From the cell containing the given text, extract its center point as (x, y) coordinate. 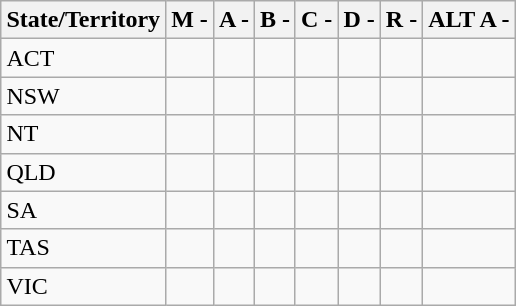
QLD (84, 172)
M - (190, 20)
State/Territory (84, 20)
R - (401, 20)
SA (84, 210)
ACT (84, 58)
B - (274, 20)
ALT A - (469, 20)
NT (84, 134)
A - (234, 20)
NSW (84, 96)
D - (359, 20)
TAS (84, 248)
VIC (84, 286)
C - (316, 20)
